From the cell containing the given text, extract its center point as [x, y] coordinate. 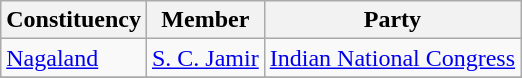
S. C. Jamir [205, 58]
Indian National Congress [392, 58]
Member [205, 20]
Nagaland [74, 58]
Party [392, 20]
Constituency [74, 20]
